Pinpoint the cell where the given text exists, returning its [X, Y] midpoint coordinate. 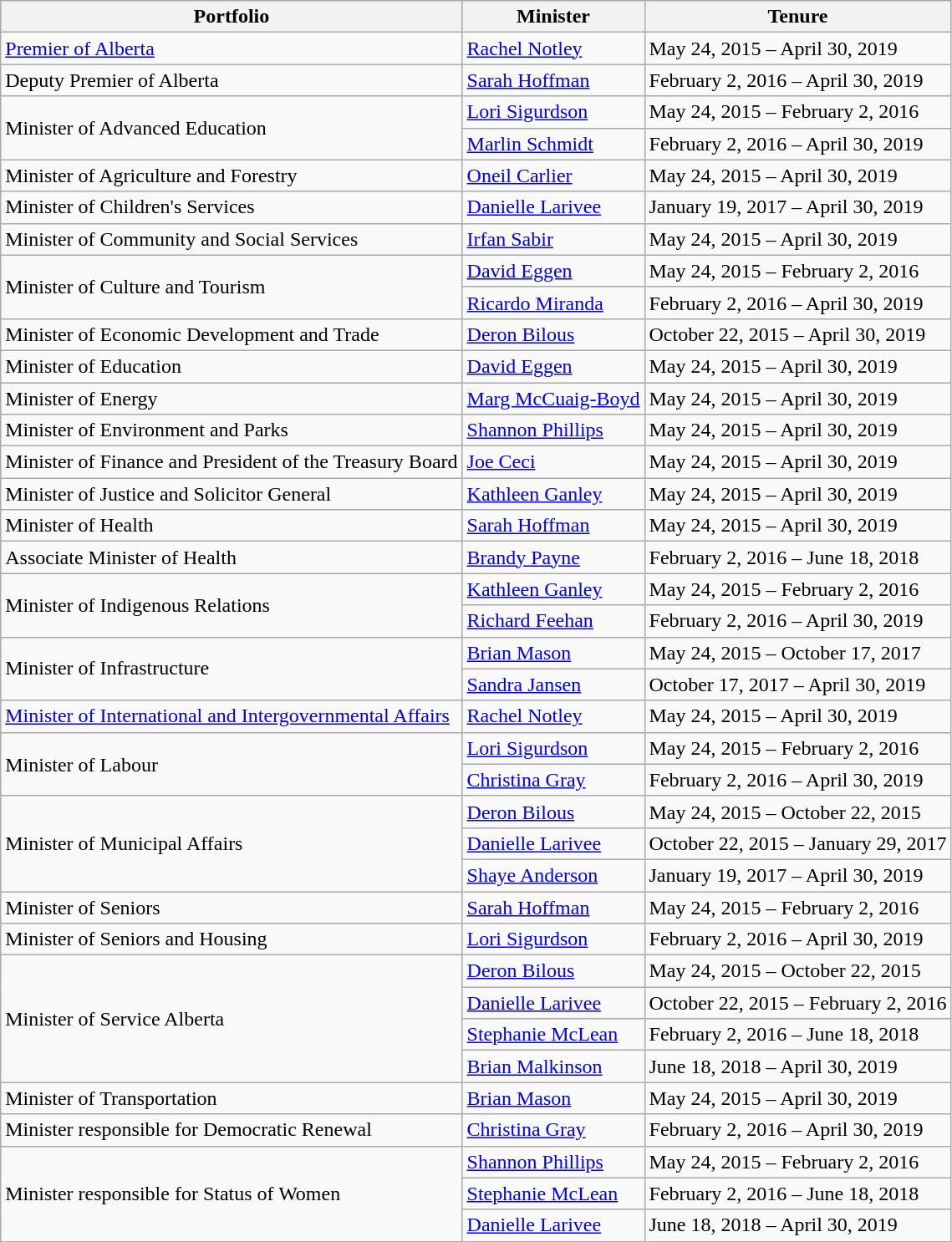
Minister of Health [232, 526]
Minister of Environment and Parks [232, 430]
Sandra Jansen [553, 685]
Premier of Alberta [232, 48]
October 22, 2015 – April 30, 2019 [797, 334]
Minister of Education [232, 366]
Minister of Seniors [232, 907]
Minister of Transportation [232, 1098]
Tenure [797, 17]
Brian Malkinson [553, 1066]
Marlin Schmidt [553, 144]
Minister of Labour [232, 764]
Marg McCuaig-Boyd [553, 399]
Minister of Culture and Tourism [232, 287]
Minister of Economic Development and Trade [232, 334]
Minister of Seniors and Housing [232, 939]
Minister of Children's Services [232, 207]
Minister of Indigenous Relations [232, 605]
Minister responsible for Democratic Renewal [232, 1130]
Shaye Anderson [553, 875]
Minister of Advanced Education [232, 128]
Deputy Premier of Alberta [232, 80]
Oneil Carlier [553, 176]
Minister of Finance and President of the Treasury Board [232, 462]
Minister of Community and Social Services [232, 239]
Portfolio [232, 17]
Minister of Service Alberta [232, 1019]
October 22, 2015 – February 2, 2016 [797, 1003]
Minister of Justice and Solicitor General [232, 494]
Joe Ceci [553, 462]
Richard Feehan [553, 621]
Minister of Infrastructure [232, 669]
Ricardo Miranda [553, 303]
Associate Minister of Health [232, 557]
October 22, 2015 – January 29, 2017 [797, 843]
Minister responsible for Status of Women [232, 1194]
May 24, 2015 – October 17, 2017 [797, 653]
Minister of Agriculture and Forestry [232, 176]
Minister of Energy [232, 399]
Brandy Payne [553, 557]
Minister [553, 17]
Minister of International and Intergovernmental Affairs [232, 716]
October 17, 2017 – April 30, 2019 [797, 685]
Irfan Sabir [553, 239]
Minister of Municipal Affairs [232, 843]
